Provide the [x, y] coordinate of the cell's center where the given text is located.  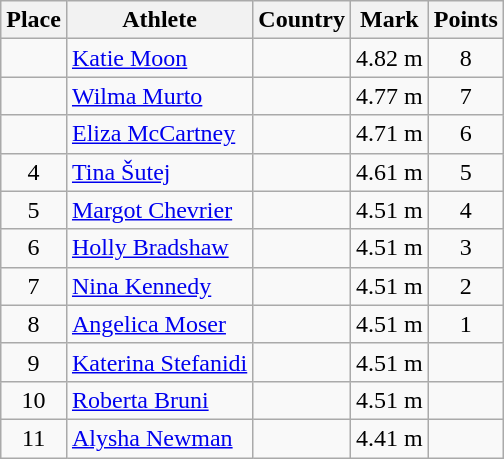
4.77 m [390, 96]
Alysha Newman [159, 438]
Athlete [159, 20]
4.41 m [390, 438]
Angelica Moser [159, 324]
9 [34, 362]
Place [34, 20]
Tina Šutej [159, 172]
Margot Chevrier [159, 210]
3 [466, 248]
Wilma Murto [159, 96]
Holly Bradshaw [159, 248]
4.71 m [390, 134]
Katerina Stefanidi [159, 362]
4.82 m [390, 58]
Katie Moon [159, 58]
2 [466, 286]
Roberta Bruni [159, 400]
Points [466, 20]
1 [466, 324]
4.61 m [390, 172]
11 [34, 438]
Mark [390, 20]
Country [302, 20]
10 [34, 400]
Eliza McCartney [159, 134]
Nina Kennedy [159, 286]
